Scan for the cell matching the given text and deliver its (X, Y) coordinate at center. 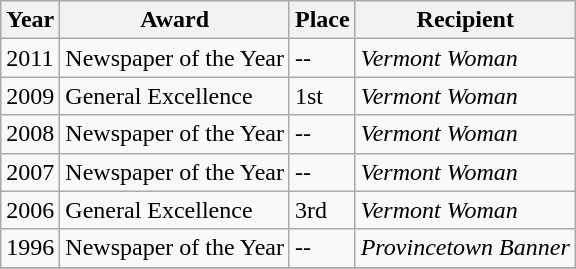
3rd (322, 210)
2009 (30, 96)
1996 (30, 248)
Provincetown Banner (465, 248)
2008 (30, 134)
Recipient (465, 20)
1st (322, 96)
Place (322, 20)
Award (175, 20)
2011 (30, 58)
2006 (30, 210)
Year (30, 20)
2007 (30, 172)
